Provide the [x, y] coordinate of the cell's center where the given text is located.  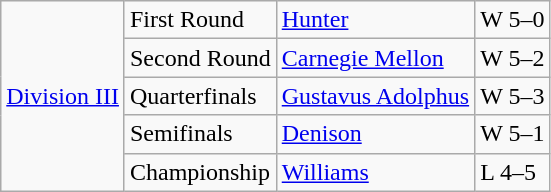
W 5–1 [512, 134]
Carnegie Mellon [375, 58]
L 4–5 [512, 172]
Denison [375, 134]
First Round [200, 20]
Semifinals [200, 134]
W 5–0 [512, 20]
W 5–2 [512, 58]
Hunter [375, 20]
Division III [63, 96]
Quarterfinals [200, 96]
Williams [375, 172]
Second Round [200, 58]
Championship [200, 172]
W 5–3 [512, 96]
Gustavus Adolphus [375, 96]
